Return the [X, Y] coordinate for the center point of the cell that contains the specified text.  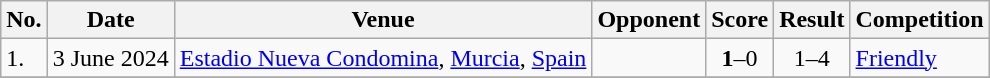
Score [740, 20]
Friendly [920, 58]
1–0 [740, 58]
Venue [383, 20]
Result [812, 20]
1–4 [812, 58]
3 June 2024 [110, 58]
Opponent [649, 20]
1. [24, 58]
Estadio Nueva Condomina, Murcia, Spain [383, 58]
Competition [920, 20]
Date [110, 20]
No. [24, 20]
